Determine the [X, Y] coordinate at the center of the cell enclosing the given text.  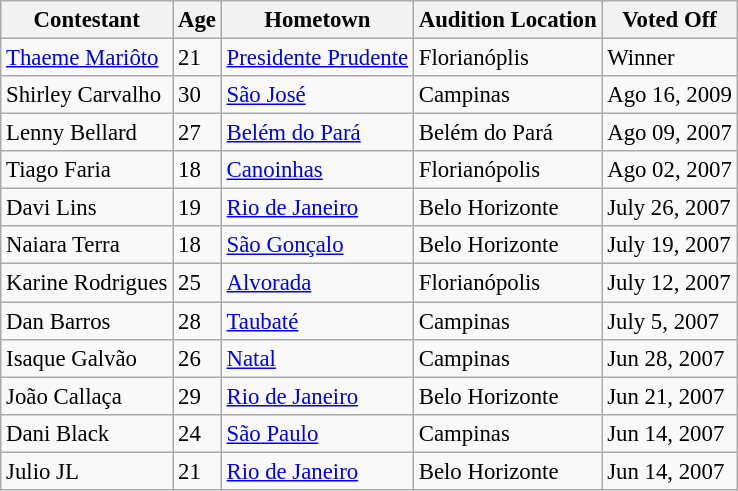
Shirley Carvalho [87, 95]
July 5, 2007 [670, 321]
Taubaté [317, 321]
Winner [670, 58]
Contestant [87, 20]
Hometown [317, 20]
Julio JL [87, 471]
Presidente Prudente [317, 58]
Tiago Faria [87, 170]
29 [198, 396]
São Gonçalo [317, 245]
Naiara Terra [87, 245]
Alvorada [317, 283]
July 26, 2007 [670, 208]
28 [198, 321]
São Paulo [317, 433]
Dan Barros [87, 321]
Natal [317, 358]
João Callaça [87, 396]
Ago 09, 2007 [670, 133]
São José [317, 95]
24 [198, 433]
Dani Black [87, 433]
Thaeme Mariôto [87, 58]
July 12, 2007 [670, 283]
July 19, 2007 [670, 245]
Jun 21, 2007 [670, 396]
Florianóplis [507, 58]
26 [198, 358]
30 [198, 95]
Age [198, 20]
Isaque Galvão [87, 358]
Jun 28, 2007 [670, 358]
Canoinhas [317, 170]
19 [198, 208]
Audition Location [507, 20]
Lenny Bellard [87, 133]
Ago 02, 2007 [670, 170]
Karine Rodrigues [87, 283]
25 [198, 283]
Voted Off [670, 20]
Ago 16, 2009 [670, 95]
27 [198, 133]
Davi Lins [87, 208]
